Return (x, y) of the center of cell containing provided text 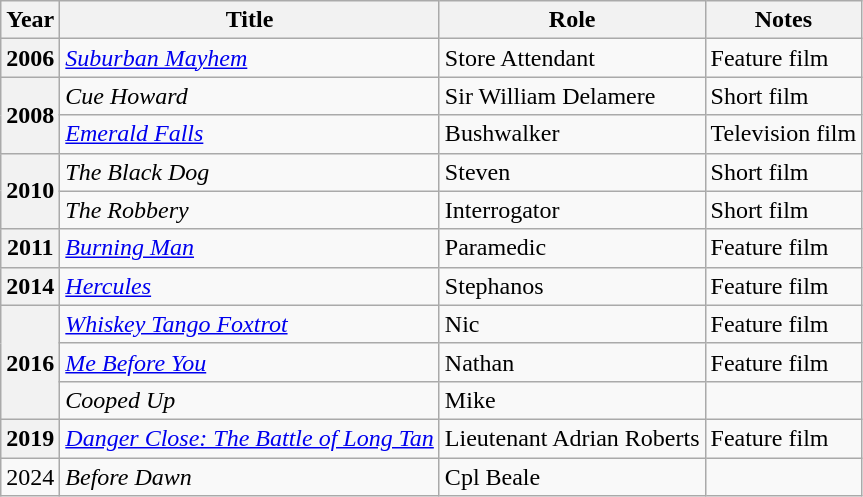
2014 (30, 286)
Year (30, 20)
Me Before You (250, 362)
The Black Dog (250, 172)
Store Attendant (572, 58)
Cue Howard (250, 96)
Sir William Delamere (572, 96)
Bushwalker (572, 134)
Hercules (250, 286)
Paramedic (572, 248)
Nic (572, 324)
Television film (784, 134)
The Robbery (250, 210)
Interrogator (572, 210)
2019 (30, 438)
2006 (30, 58)
Danger Close: The Battle of Long Tan (250, 438)
Role (572, 20)
Notes (784, 20)
Title (250, 20)
Emerald Falls (250, 134)
Lieutenant Adrian Roberts (572, 438)
Cooped Up (250, 400)
Nathan (572, 362)
2016 (30, 362)
Suburban Mayhem (250, 58)
Stephanos (572, 286)
2010 (30, 191)
Burning Man (250, 248)
Before Dawn (250, 477)
2011 (30, 248)
Steven (572, 172)
Cpl Beale (572, 477)
Whiskey Tango Foxtrot (250, 324)
2008 (30, 115)
2024 (30, 477)
Mike (572, 400)
